Output the [X, Y] coordinate of the center of the cell containing the given text.  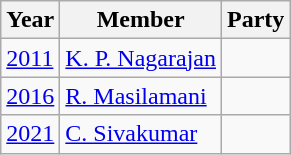
C. Sivakumar [141, 134]
2011 [30, 58]
Year [30, 20]
2016 [30, 96]
Party [256, 20]
R. Masilamani [141, 96]
2021 [30, 134]
K. P. Nagarajan [141, 58]
Member [141, 20]
